Identify which cell holds the provided text, then report its [X, Y] central coordinate. 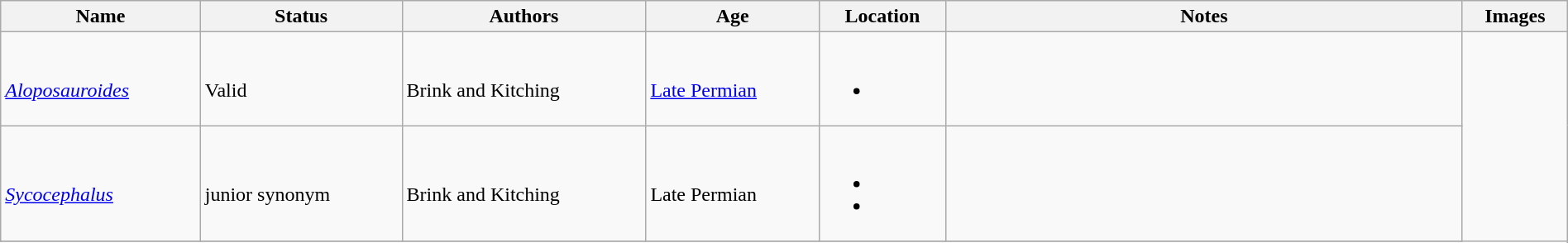
Status [301, 17]
Aloposauroides [101, 79]
Sycocephalus [101, 183]
Age [733, 17]
Authors [524, 17]
Images [1515, 17]
Notes [1204, 17]
Name [101, 17]
junior synonym [301, 183]
Valid [301, 79]
Location [883, 17]
